Capture the cell that displays the provided text and extract its [X, Y] central coordinate. 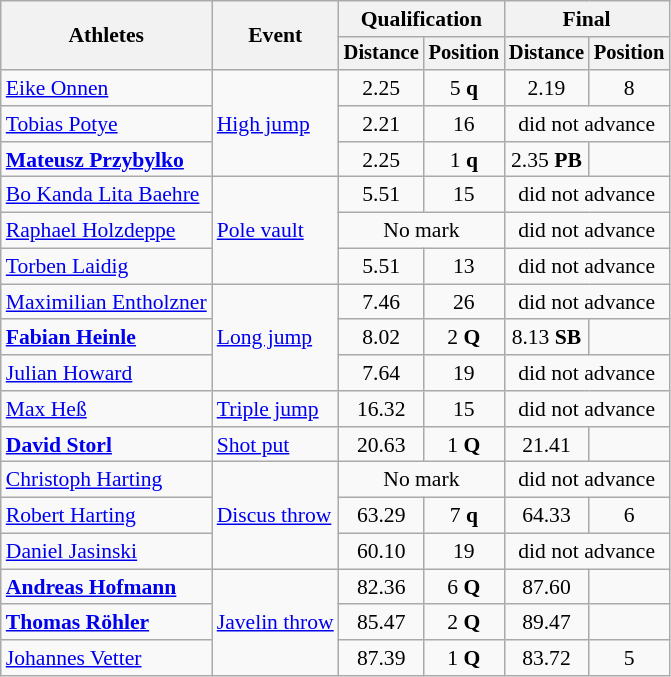
Raphael Holzdeppe [106, 231]
64.33 [546, 516]
16.32 [382, 409]
63.29 [382, 516]
8.13 SB [546, 338]
7 q [464, 516]
Discus throw [276, 516]
20.63 [382, 445]
Julian Howard [106, 373]
5 q [464, 88]
Christoph Harting [106, 480]
High jump [276, 124]
26 [464, 302]
Torben Laidig [106, 267]
6 [629, 516]
21.41 [546, 445]
2.35 PB [546, 160]
Long jump [276, 338]
Tobias Potye [106, 124]
13 [464, 267]
Shot put [276, 445]
82.36 [382, 587]
Maximilian Entholzner [106, 302]
60.10 [382, 552]
6 Q [464, 587]
Johannes Vetter [106, 658]
David Storl [106, 445]
8 [629, 88]
8.02 [382, 338]
2.19 [546, 88]
87.60 [546, 587]
Max Heß [106, 409]
5 [629, 658]
Event [276, 36]
Daniel Jasinski [106, 552]
Andreas Hofmann [106, 587]
Qualification [422, 19]
Pole vault [276, 230]
Javelin throw [276, 622]
Final [586, 19]
Robert Harting [106, 516]
87.39 [382, 658]
89.47 [546, 623]
Athletes [106, 36]
7.46 [382, 302]
Triple jump [276, 409]
83.72 [546, 658]
85.47 [382, 623]
Fabian Heinle [106, 338]
Mateusz Przybylko [106, 160]
16 [464, 124]
Thomas Röhler [106, 623]
Eike Onnen [106, 88]
2.21 [382, 124]
1 q [464, 160]
7.64 [382, 373]
Bo Kanda Lita Baehre [106, 195]
